Identify which cell holds the provided text, then report its [x, y] central coordinate. 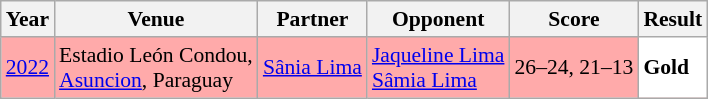
Venue [156, 19]
Partner [312, 19]
Gold [672, 68]
Score [574, 19]
Opponent [438, 19]
26–24, 21–13 [574, 68]
Jaqueline Lima Sâmia Lima [438, 68]
Sânia Lima [312, 68]
Estadio León Condou,Asuncion, Paraguay [156, 68]
2022 [28, 68]
Year [28, 19]
Result [672, 19]
